Search for the cell housing the specified text and yield its [x, y] center coordinate. 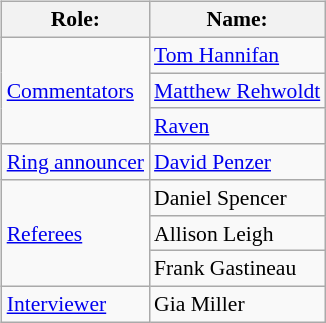
Referees [76, 234]
Name: [237, 20]
Tom Hannifan [237, 55]
Gia Miller [237, 305]
Interviewer [76, 305]
Role: [76, 20]
Allison Leigh [237, 233]
Daniel Spencer [237, 198]
David Penzer [237, 162]
Frank Gastineau [237, 269]
Ring announcer [76, 162]
Matthew Rehwoldt [237, 91]
Commentators [76, 90]
Raven [237, 126]
